For the text-containing cell, return its midpoint in (x, y) coordinate format. 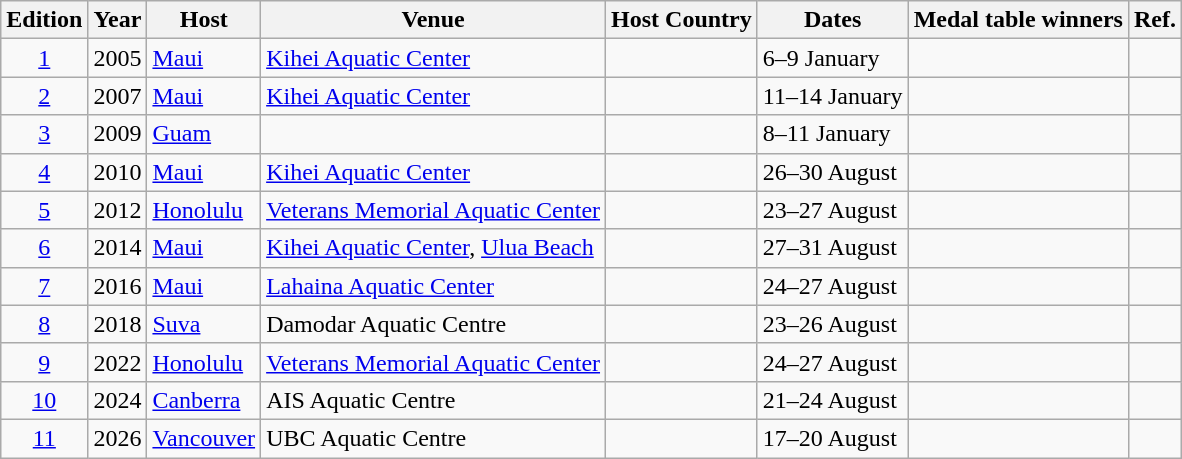
2024 (118, 400)
2014 (118, 248)
Guam (204, 134)
7 (44, 286)
21–24 August (832, 400)
Kihei Aquatic Center, Ulua Beach (434, 248)
8 (44, 324)
6–9 January (832, 58)
Canberra (204, 400)
6 (44, 248)
2016 (118, 286)
2007 (118, 96)
10 (44, 400)
Suva (204, 324)
2026 (118, 438)
17–20 August (832, 438)
2018 (118, 324)
4 (44, 172)
Damodar Aquatic Centre (434, 324)
Host Country (682, 20)
Medal table winners (1018, 20)
Lahaina Aquatic Center (434, 286)
2005 (118, 58)
Vancouver (204, 438)
11 (44, 438)
2012 (118, 210)
9 (44, 362)
2009 (118, 134)
Venue (434, 20)
2010 (118, 172)
1 (44, 58)
UBC Aquatic Centre (434, 438)
23–26 August (832, 324)
Host (204, 20)
2 (44, 96)
Edition (44, 20)
3 (44, 134)
Year (118, 20)
26–30 August (832, 172)
Ref. (1154, 20)
5 (44, 210)
AIS Aquatic Centre (434, 400)
2022 (118, 362)
8–11 January (832, 134)
27–31 August (832, 248)
11–14 January (832, 96)
Dates (832, 20)
23–27 August (832, 210)
